Identify which cell holds the provided text, then report its (X, Y) central coordinate. 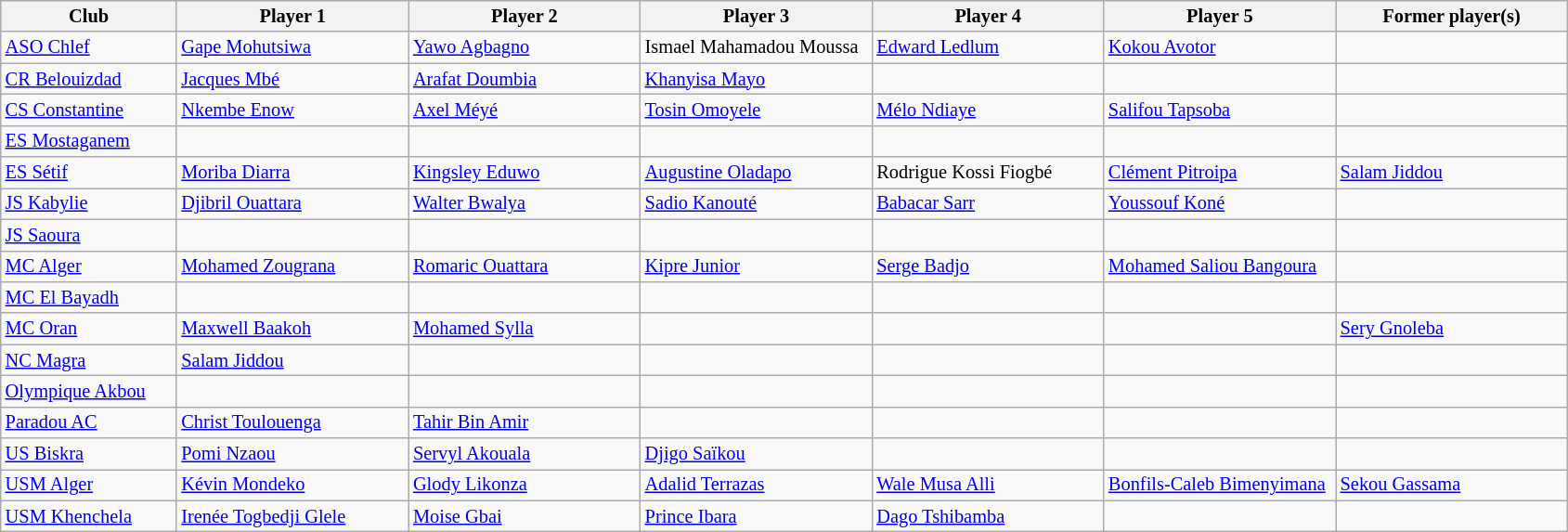
Tahir Bin Amir (525, 422)
Yawo Agbagno (525, 47)
Irenée Togbedji Glele (292, 516)
ES Sétif (89, 173)
Rodrigue Kossi Fiogbé (988, 173)
Mohamed Saliou Bangoura (1220, 266)
Salifou Tapsoba (1220, 110)
Kipre Junior (757, 266)
Pomi Nzaou (292, 454)
MC El Bayadh (89, 297)
US Biskra (89, 454)
USM Khenchela (89, 516)
Kévin Mondeko (292, 485)
Christ Toulouenga (292, 422)
Tosin Omoyele (757, 110)
Club (89, 16)
Former player(s) (1452, 16)
Prince Ibara (757, 516)
Paradou AC (89, 422)
Wale Musa Alli (988, 485)
ES Mostaganem (89, 141)
Khanyisa Mayo (757, 79)
Augustine Oladapo (757, 173)
Youssouf Koné (1220, 203)
Player 5 (1220, 16)
JS Saoura (89, 235)
Dago Tshibamba (988, 516)
Moriba Diarra (292, 173)
Babacar Sarr (988, 203)
MC Alger (89, 266)
Nkembe Enow (292, 110)
Ismael Mahamadou Moussa (757, 47)
Player 2 (525, 16)
Jacques Mbé (292, 79)
Gape Mohutsiwa (292, 47)
ASO Chlef (89, 47)
Clément Pitroipa (1220, 173)
Edward Ledlum (988, 47)
Mélo Ndiaye (988, 110)
Adalid Terrazas (757, 485)
Arafat Doumbia (525, 79)
Sadio Kanouté (757, 203)
Olympique Akbou (89, 391)
Djigo Saïkou (757, 454)
NC Magra (89, 360)
Glody Likonza (525, 485)
Mohamed Sylla (525, 329)
Servyl Akouala (525, 454)
MC Oran (89, 329)
CS Constantine (89, 110)
Player 3 (757, 16)
USM Alger (89, 485)
CR Belouizdad (89, 79)
Mohamed Zougrana (292, 266)
Serge Badjo (988, 266)
Maxwell Baakoh (292, 329)
Romaric Ouattara (525, 266)
Walter Bwalya (525, 203)
Kokou Avotor (1220, 47)
Axel Méyé (525, 110)
Kingsley Eduwo (525, 173)
Sery Gnoleba (1452, 329)
Moise Gbai (525, 516)
Bonfils-Caleb Bimenyimana (1220, 485)
Sekou Gassama (1452, 485)
Player 1 (292, 16)
JS Kabylie (89, 203)
Djibril Ouattara (292, 203)
Player 4 (988, 16)
